Scan for the cell matching the given text and deliver its (X, Y) coordinate at center. 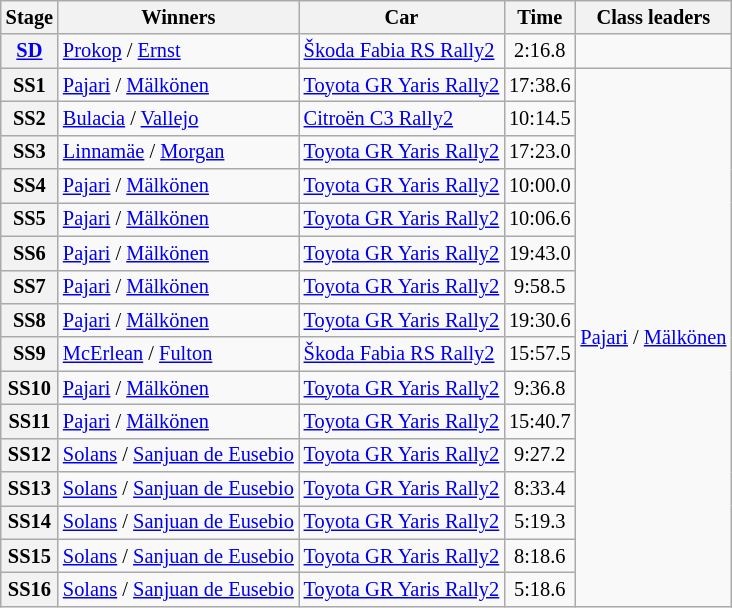
Winners (178, 17)
9:27.2 (540, 455)
5:19.3 (540, 522)
8:18.6 (540, 556)
SS8 (30, 320)
SS11 (30, 421)
Stage (30, 17)
SS5 (30, 219)
SS6 (30, 253)
17:23.0 (540, 152)
SS16 (30, 589)
SS13 (30, 489)
SS14 (30, 522)
Linnamäe / Morgan (178, 152)
SS3 (30, 152)
17:38.6 (540, 85)
10:00.0 (540, 186)
9:36.8 (540, 388)
19:43.0 (540, 253)
10:06.6 (540, 219)
Citroën C3 Rally2 (402, 118)
10:14.5 (540, 118)
8:33.4 (540, 489)
Class leaders (654, 17)
5:18.6 (540, 589)
SS9 (30, 354)
SS10 (30, 388)
Car (402, 17)
SS7 (30, 287)
Bulacia / Vallejo (178, 118)
15:40.7 (540, 421)
McErlean / Fulton (178, 354)
SS15 (30, 556)
Time (540, 17)
2:16.8 (540, 51)
SD (30, 51)
19:30.6 (540, 320)
SS12 (30, 455)
9:58.5 (540, 287)
SS1 (30, 85)
SS2 (30, 118)
SS4 (30, 186)
Prokop / Ernst (178, 51)
15:57.5 (540, 354)
